From the cell containing the given text, extract its center point as [x, y] coordinate. 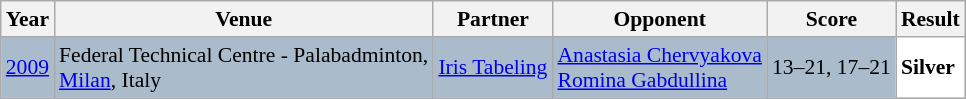
Score [832, 19]
Opponent [660, 19]
Venue [244, 19]
Year [28, 19]
13–21, 17–21 [832, 68]
Result [930, 19]
Iris Tabeling [492, 68]
2009 [28, 68]
Anastasia Chervyakova Romina Gabdullina [660, 68]
Partner [492, 19]
Federal Technical Centre - Palabadminton,Milan, Italy [244, 68]
Silver [930, 68]
